Return the (X, Y) coordinate for the center point of the cell that contains the specified text.  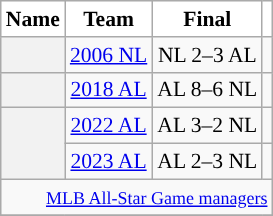
Final (207, 19)
Team (108, 19)
2023 AL (108, 162)
AL 8–6 NL (207, 90)
NL 2–3 AL (207, 55)
MLB All-Star Game managers (137, 197)
AL 3–2 NL (207, 126)
2006 NL (108, 55)
2018 AL (108, 90)
2022 AL (108, 126)
Name (33, 19)
AL 2–3 NL (207, 162)
